Identify which cell holds the provided text, then report its [x, y] central coordinate. 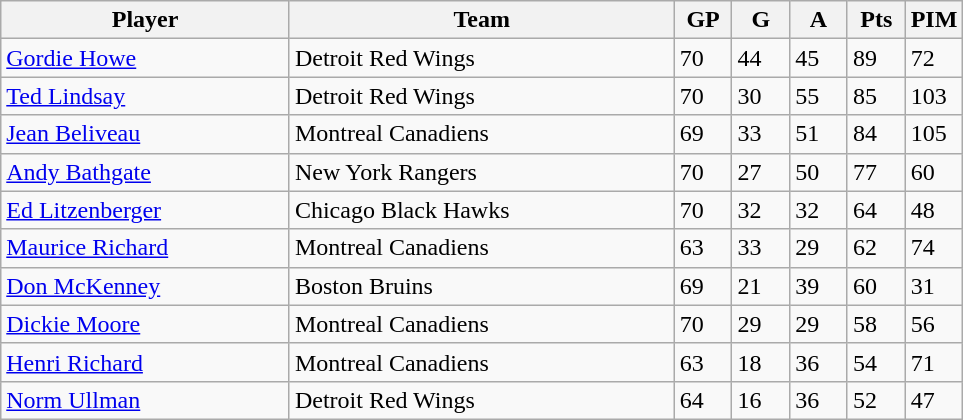
85 [876, 96]
39 [819, 286]
Chicago Black Hawks [482, 210]
New York Rangers [482, 172]
55 [819, 96]
30 [761, 96]
21 [761, 286]
52 [876, 400]
Don McKenney [146, 286]
A [819, 20]
89 [876, 58]
62 [876, 248]
Jean Beliveau [146, 134]
72 [934, 58]
105 [934, 134]
84 [876, 134]
Dickie Moore [146, 324]
54 [876, 362]
PIM [934, 20]
Player [146, 20]
45 [819, 58]
Maurice Richard [146, 248]
Pts [876, 20]
47 [934, 400]
18 [761, 362]
50 [819, 172]
Henri Richard [146, 362]
GP [703, 20]
51 [819, 134]
74 [934, 248]
31 [934, 286]
Team [482, 20]
58 [876, 324]
71 [934, 362]
103 [934, 96]
56 [934, 324]
Ted Lindsay [146, 96]
16 [761, 400]
27 [761, 172]
77 [876, 172]
Boston Bruins [482, 286]
Ed Litzenberger [146, 210]
44 [761, 58]
Gordie Howe [146, 58]
Norm Ullman [146, 400]
Andy Bathgate [146, 172]
48 [934, 210]
G [761, 20]
